Detect which cell encompasses the target text, then output its (X, Y) center coordinate. 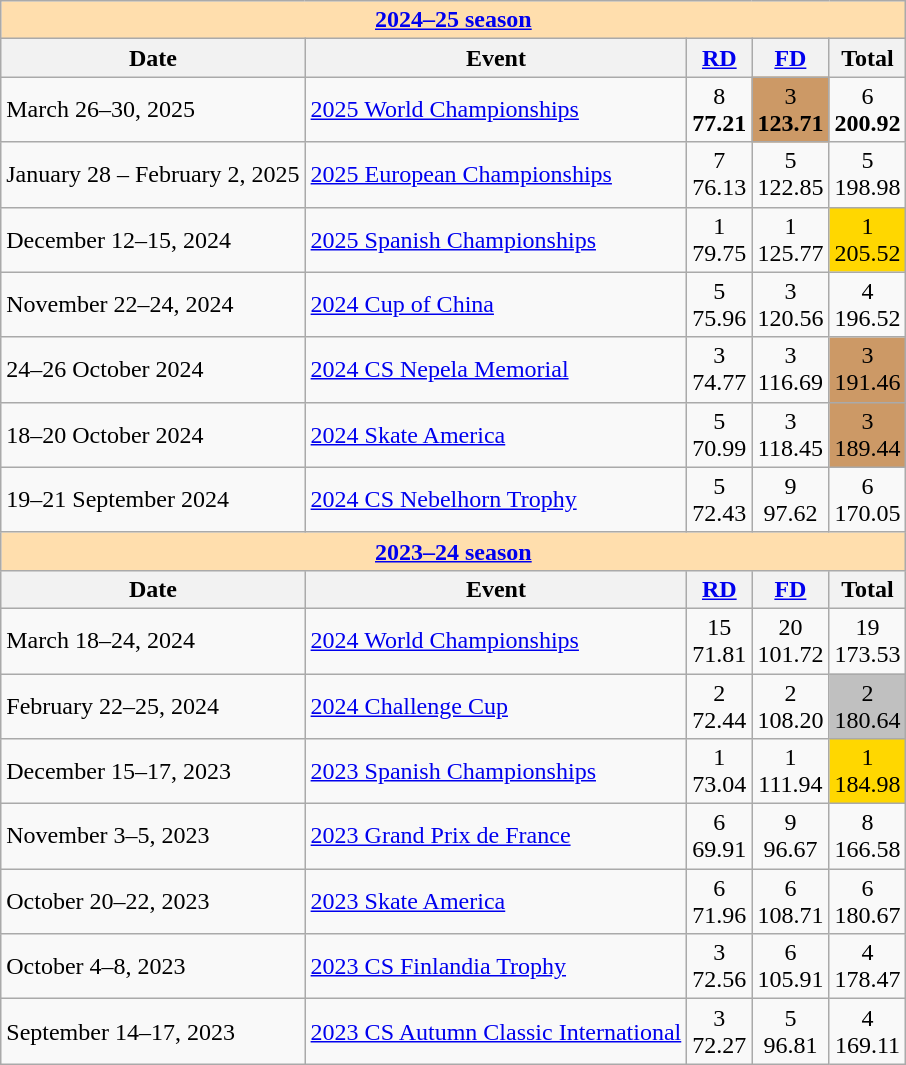
8 77.21 (720, 110)
3 72.27 (720, 1032)
1 111.94 (790, 772)
September 14–17, 2023 (153, 1032)
5 70.99 (720, 434)
1 205.52 (868, 240)
2024 World Championships (496, 640)
1 125.77 (790, 240)
5 96.81 (790, 1032)
2025 Spanish Championships (496, 240)
6 180.67 (868, 902)
December 15–17, 2023 (153, 772)
October 4–8, 2023 (153, 966)
2024 Skate America (496, 434)
2024 CS Nepela Memorial (496, 370)
2023 CS Finlandia Trophy (496, 966)
5 72.43 (720, 500)
3 72.56 (720, 966)
1 79.75 (720, 240)
3 123.71 (790, 110)
5 122.85 (790, 174)
October 20–22, 2023 (153, 902)
March 18–24, 2024 (153, 640)
January 28 – February 2, 2025 (153, 174)
5 75.96 (720, 304)
2024 CS Nebelhorn Trophy (496, 500)
3 116.69 (790, 370)
1 73.04 (720, 772)
5 198.98 (868, 174)
3 120.56 (790, 304)
2023 CS Autumn Classic International (496, 1032)
3 191.46 (868, 370)
2023 Spanish Championships (496, 772)
15 71.81 (720, 640)
19 173.53 (868, 640)
24–26 October 2024 (153, 370)
2024 Cup of China (496, 304)
November 22–24, 2024 (153, 304)
2024 Challenge Cup (496, 706)
2023–24 season (454, 551)
4 178.47 (868, 966)
6 105.91 (790, 966)
6 200.92 (868, 110)
2025 World Championships (496, 110)
18–20 October 2024 (153, 434)
4 196.52 (868, 304)
6 108.71 (790, 902)
6 69.91 (720, 836)
December 12–15, 2024 (153, 240)
2 180.64 (868, 706)
2024–25 season (454, 20)
7 76.13 (720, 174)
4 169.11 (868, 1032)
8 166.58 (868, 836)
2023 Grand Prix de France (496, 836)
2023 Skate America (496, 902)
November 3–5, 2023 (153, 836)
2025 European Championships (496, 174)
March 26–30, 2025 (153, 110)
19–21 September 2024 (153, 500)
3 189.44 (868, 434)
3 118.45 (790, 434)
2 72.44 (720, 706)
February 22–25, 2024 (153, 706)
1 184.98 (868, 772)
3 74.77 (720, 370)
20 101.72 (790, 640)
9 97.62 (790, 500)
9 96.67 (790, 836)
6 170.05 (868, 500)
2 108.20 (790, 706)
6 71.96 (720, 902)
